Pinpoint the cell where the given text exists, returning its (X, Y) midpoint coordinate. 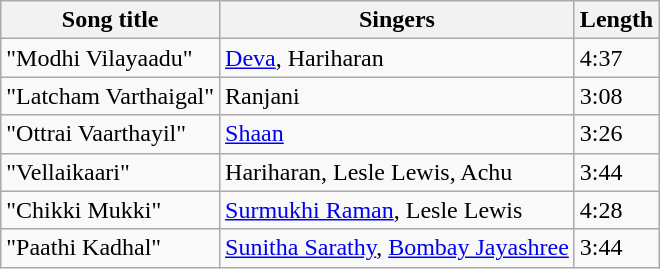
4:28 (616, 210)
"Ottrai Vaarthayil" (110, 134)
Ranjani (398, 96)
4:37 (616, 58)
Sunitha Sarathy, Bombay Jayashree (398, 248)
Length (616, 20)
"Chikki Mukki" (110, 210)
"Modhi Vilayaadu" (110, 58)
Singers (398, 20)
Song title (110, 20)
Deva, Hariharan (398, 58)
3:08 (616, 96)
Shaan (398, 134)
3:26 (616, 134)
"Paathi Kadhal" (110, 248)
Hariharan, Lesle Lewis, Achu (398, 172)
Surmukhi Raman, Lesle Lewis (398, 210)
"Vellaikaari" (110, 172)
"Latcham Varthaigal" (110, 96)
